Output the [x, y] coordinate of the center of the cell containing the given text.  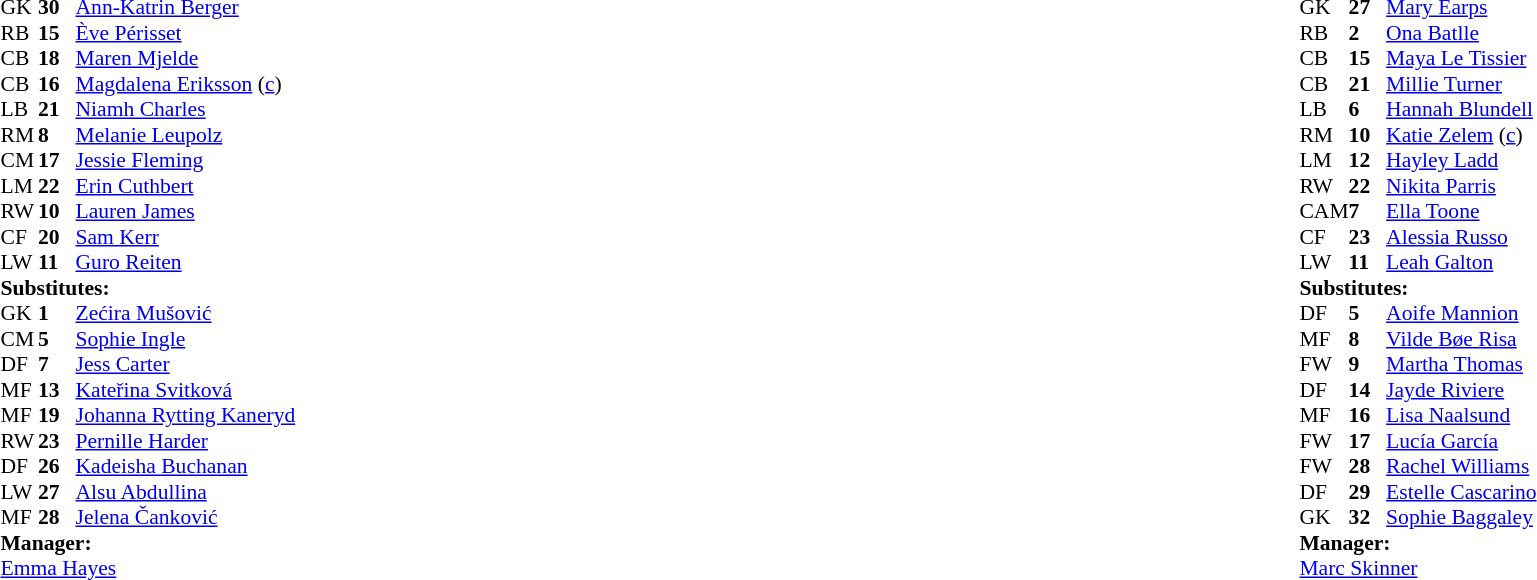
19 [57, 415]
Maren Mjelde [186, 59]
Pernille Harder [186, 441]
29 [1368, 492]
2 [1368, 33]
Aoife Mannion [1461, 313]
14 [1368, 390]
Hannah Blundell [1461, 109]
Ona Batlle [1461, 33]
Rachel Williams [1461, 467]
Zećira Mušović [186, 313]
Lisa Naalsund [1461, 415]
Alessia Russo [1461, 237]
Jess Carter [186, 365]
Millie Turner [1461, 84]
Jelena Čanković [186, 517]
Nikita Parris [1461, 186]
Leah Galton [1461, 263]
Katie Zelem (c) [1461, 135]
32 [1368, 517]
Johanna Rytting Kaneryd [186, 415]
20 [57, 237]
Maya Le Tissier [1461, 59]
1 [57, 313]
Lauren James [186, 211]
18 [57, 59]
26 [57, 467]
Kateřina Svitková [186, 390]
Alsu Abdullina [186, 492]
9 [1368, 365]
CAM [1324, 211]
Magdalena Eriksson (c) [186, 84]
Lucía García [1461, 441]
6 [1368, 109]
Guro Reiten [186, 263]
Estelle Cascarino [1461, 492]
Erin Cuthbert [186, 186]
Niamh Charles [186, 109]
Jessie Fleming [186, 161]
Martha Thomas [1461, 365]
12 [1368, 161]
Hayley Ladd [1461, 161]
Kadeisha Buchanan [186, 467]
Sam Kerr [186, 237]
27 [57, 492]
Melanie Leupolz [186, 135]
Jayde Riviere [1461, 390]
Sophie Ingle [186, 339]
Vilde Bøe Risa [1461, 339]
Ella Toone [1461, 211]
13 [57, 390]
Ève Périsset [186, 33]
Sophie Baggaley [1461, 517]
